For the text-containing cell, return its midpoint in (x, y) coordinate format. 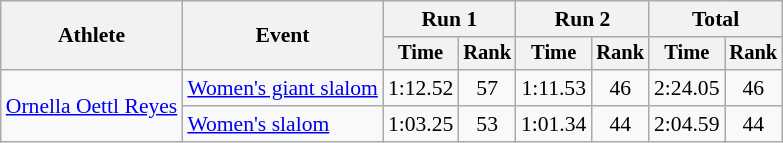
Ornella Oettl Reyes (92, 106)
1:12.52 (420, 88)
57 (487, 88)
1:11.53 (554, 88)
Women's slalom (282, 124)
Run 1 (450, 19)
Women's giant slalom (282, 88)
2:24.05 (686, 88)
2:04.59 (686, 124)
Athlete (92, 36)
53 (487, 124)
1:01.34 (554, 124)
Event (282, 36)
1:03.25 (420, 124)
Total (716, 19)
Run 2 (582, 19)
